From the cell containing the given text, extract its center point as [x, y] coordinate. 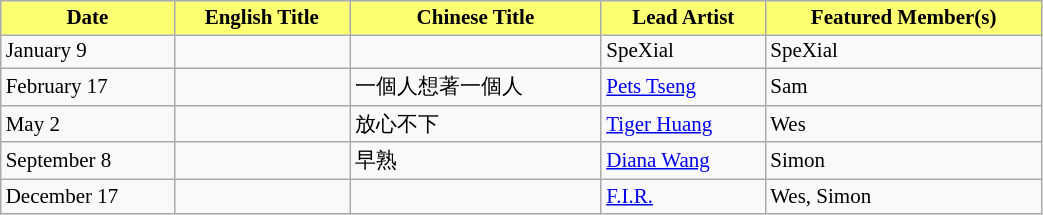
Tiger Huang [683, 124]
September 8 [88, 160]
Pets Tseng [683, 88]
Diana Wang [683, 160]
December 17 [88, 196]
一個人想著一個人 [476, 88]
Wes [904, 124]
Sam [904, 88]
Wes, Simon [904, 196]
F.I.R. [683, 196]
English Title [262, 18]
Simon [904, 160]
Chinese Title [476, 18]
May 2 [88, 124]
Featured Member(s) [904, 18]
Lead Artist [683, 18]
放心不下 [476, 124]
January 9 [88, 52]
早熟 [476, 160]
February 17 [88, 88]
Date [88, 18]
